Scan for the cell matching the given text and deliver its [x, y] coordinate at center. 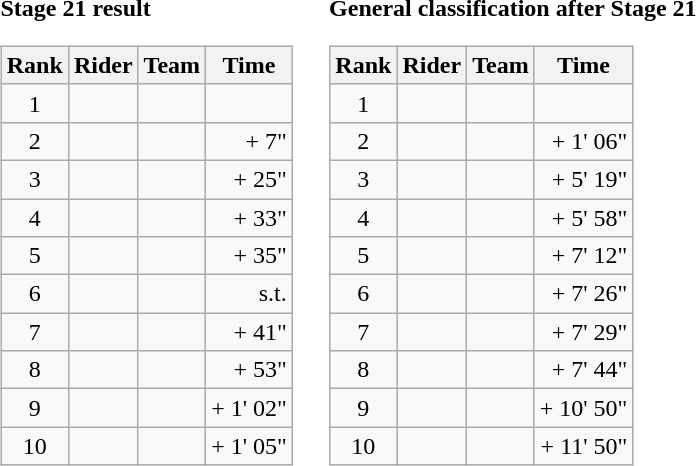
+ 11' 50" [584, 446]
+ 1' 06" [584, 141]
+ 1' 02" [250, 408]
+ 33" [250, 217]
+ 5' 19" [584, 179]
+ 35" [250, 256]
+ 7' 26" [584, 294]
+ 53" [250, 370]
+ 25" [250, 179]
+ 10' 50" [584, 408]
+ 5' 58" [584, 217]
+ 1' 05" [250, 446]
s.t. [250, 294]
+ 7" [250, 141]
+ 7' 12" [584, 256]
+ 7' 29" [584, 332]
+ 41" [250, 332]
+ 7' 44" [584, 370]
